Detect which cell encompasses the target text, then output its [x, y] center coordinate. 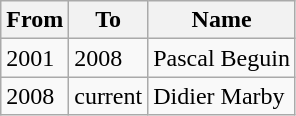
current [108, 96]
Name [222, 20]
Pascal Beguin [222, 58]
To [108, 20]
From [35, 20]
2001 [35, 58]
Didier Marby [222, 96]
